Scan for the cell matching the given text and deliver its [x, y] coordinate at center. 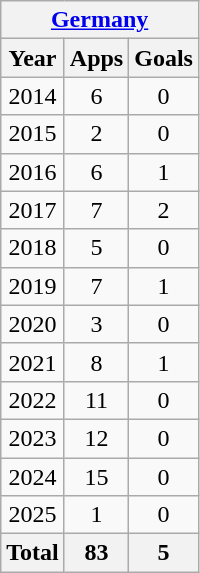
2023 [33, 438]
2022 [33, 400]
Apps [96, 58]
2017 [33, 210]
8 [96, 362]
2015 [33, 134]
3 [96, 324]
Total [33, 553]
Year [33, 58]
2016 [33, 172]
2024 [33, 477]
2019 [33, 286]
11 [96, 400]
Goals [164, 58]
2021 [33, 362]
12 [96, 438]
Germany [100, 20]
2025 [33, 515]
15 [96, 477]
2018 [33, 248]
2014 [33, 96]
83 [96, 553]
2020 [33, 324]
